Extract the (X, Y) coordinate from the center of the cell holding the provided text.  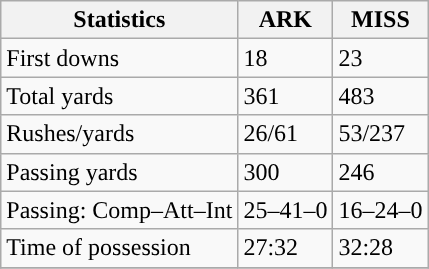
Passing: Comp–Att–Int (120, 210)
26/61 (286, 134)
32:28 (380, 248)
ARK (286, 20)
27:32 (286, 248)
16–24–0 (380, 210)
MISS (380, 20)
53/237 (380, 134)
18 (286, 58)
Time of possession (120, 248)
483 (380, 96)
23 (380, 58)
Statistics (120, 20)
361 (286, 96)
25–41–0 (286, 210)
246 (380, 172)
Rushes/yards (120, 134)
300 (286, 172)
Total yards (120, 96)
First downs (120, 58)
Passing yards (120, 172)
